Return (X, Y) of the center of cell containing provided text 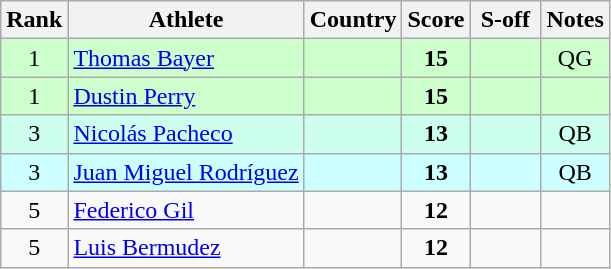
Nicolás Pacheco (186, 134)
Country (353, 20)
Notes (575, 20)
Thomas Bayer (186, 58)
Dustin Perry (186, 96)
QG (575, 58)
Luis Bermudez (186, 248)
Juan Miguel Rodríguez (186, 172)
Rank (34, 20)
Athlete (186, 20)
S-off (506, 20)
Federico Gil (186, 210)
Score (436, 20)
